Search for the cell housing the specified text and yield its (x, y) center coordinate. 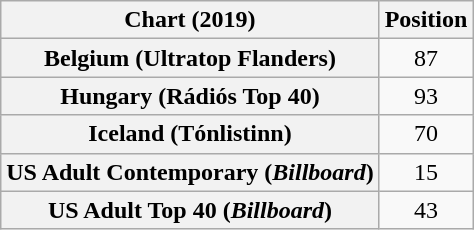
US Adult Top 40 (Billboard) (190, 210)
Chart (2019) (190, 20)
Iceland (Tónlistinn) (190, 134)
Position (426, 20)
Belgium (Ultratop Flanders) (190, 58)
15 (426, 172)
87 (426, 58)
43 (426, 210)
US Adult Contemporary (Billboard) (190, 172)
70 (426, 134)
93 (426, 96)
Hungary (Rádiós Top 40) (190, 96)
